Find where the given text appears and provide that cell's center as (x, y) coordinate. 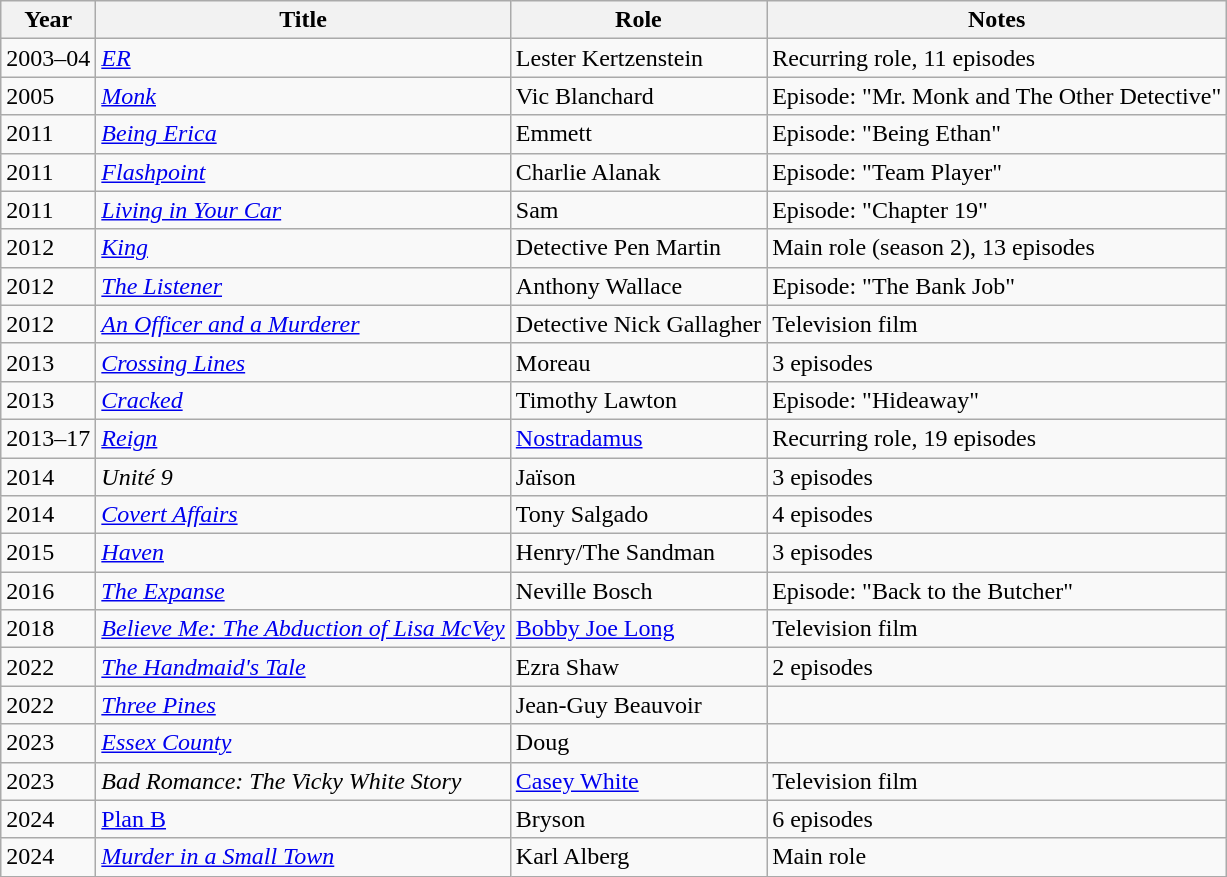
Charlie Alanak (638, 172)
Episode: "Being Ethan" (997, 134)
Bryson (638, 819)
Three Pines (303, 705)
Flashpoint (303, 172)
Neville Bosch (638, 591)
Episode: "Chapter 19" (997, 210)
Nostradamus (638, 438)
Henry/The Sandman (638, 553)
Title (303, 20)
Moreau (638, 362)
Monk (303, 96)
Main role (season 2), 13 episodes (997, 248)
Episode: "The Bank Job" (997, 286)
An Officer and a Murderer (303, 324)
Crossing Lines (303, 362)
Covert Affairs (303, 515)
Detective Nick Gallagher (638, 324)
Detective Pen Martin (638, 248)
The Listener (303, 286)
Cracked (303, 400)
Timothy Lawton (638, 400)
Episode: "Mr. Monk and The Other Detective" (997, 96)
Being Erica (303, 134)
Emmett (638, 134)
Recurring role, 11 episodes (997, 58)
Reign (303, 438)
2018 (48, 629)
Episode: "Team Player" (997, 172)
Bobby Joe Long (638, 629)
Karl Alberg (638, 857)
Unité 9 (303, 477)
Ezra Shaw (638, 667)
2003–04 (48, 58)
6 episodes (997, 819)
2015 (48, 553)
Notes (997, 20)
The Expanse (303, 591)
Recurring role, 19 episodes (997, 438)
Tony Salgado (638, 515)
The Handmaid's Tale (303, 667)
Haven (303, 553)
2013–17 (48, 438)
Sam (638, 210)
Murder in a Small Town (303, 857)
2005 (48, 96)
ER (303, 58)
Believe Me: The Abduction of Lisa McVey (303, 629)
King (303, 248)
Jaïson (638, 477)
Anthony Wallace (638, 286)
Bad Romance: The Vicky White Story (303, 781)
Living in Your Car (303, 210)
Doug (638, 743)
Episode: "Back to the Butcher" (997, 591)
Jean-Guy Beauvoir (638, 705)
Casey White (638, 781)
Year (48, 20)
Vic Blanchard (638, 96)
Plan B (303, 819)
2016 (48, 591)
4 episodes (997, 515)
Lester Kertzenstein (638, 58)
Essex County (303, 743)
Main role (997, 857)
2 episodes (997, 667)
Episode: "Hideaway" (997, 400)
Role (638, 20)
